Pinpoint the cell where the given text exists, returning its [X, Y] midpoint coordinate. 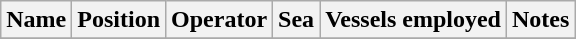
Name [36, 20]
Position [119, 20]
Operator [220, 20]
Sea [296, 20]
Notes [540, 20]
Vessels employed [414, 20]
